Identify which cell holds the provided text, then report its (X, Y) central coordinate. 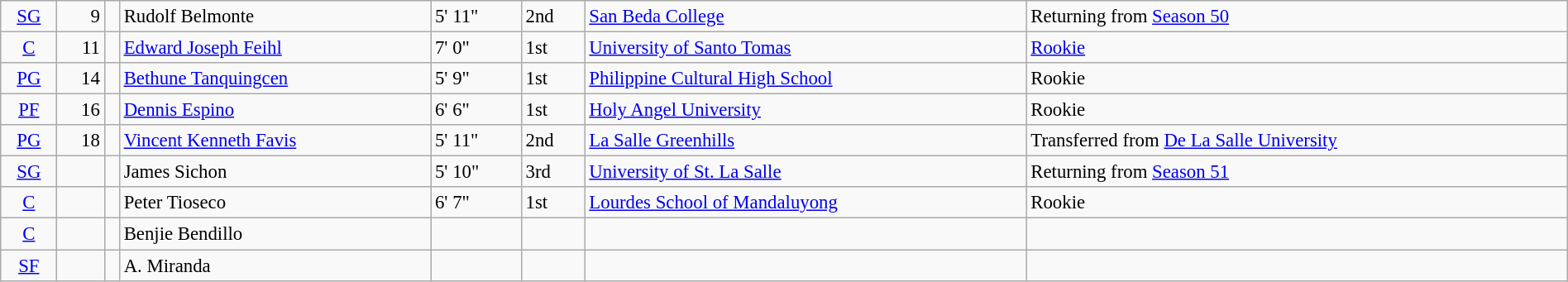
Lourdes School of Mandaluyong (806, 203)
3rd (552, 172)
Philippine Cultural High School (806, 79)
Rudolf Belmonte (275, 17)
Returning from Season 51 (1297, 172)
University of Santo Tomas (806, 48)
SF (29, 265)
14 (81, 79)
Peter Tioseco (275, 203)
6' 6" (476, 110)
Bethune Tanquingcen (275, 79)
University of St. La Salle (806, 172)
18 (81, 141)
5' 10" (476, 172)
La Salle Greenhills (806, 141)
PF (29, 110)
A. Miranda (275, 265)
San Beda College (806, 17)
9 (81, 17)
Returning from Season 50 (1297, 17)
Transferred from De La Salle University (1297, 141)
James Sichon (275, 172)
Benjie Bendillo (275, 234)
16 (81, 110)
Vincent Kenneth Favis (275, 141)
7' 0" (476, 48)
Dennis Espino (275, 110)
6' 7" (476, 203)
5' 9" (476, 79)
Holy Angel University (806, 110)
Edward Joseph Feihl (275, 48)
11 (81, 48)
